For the text-containing cell, return its midpoint in [X, Y] coordinate format. 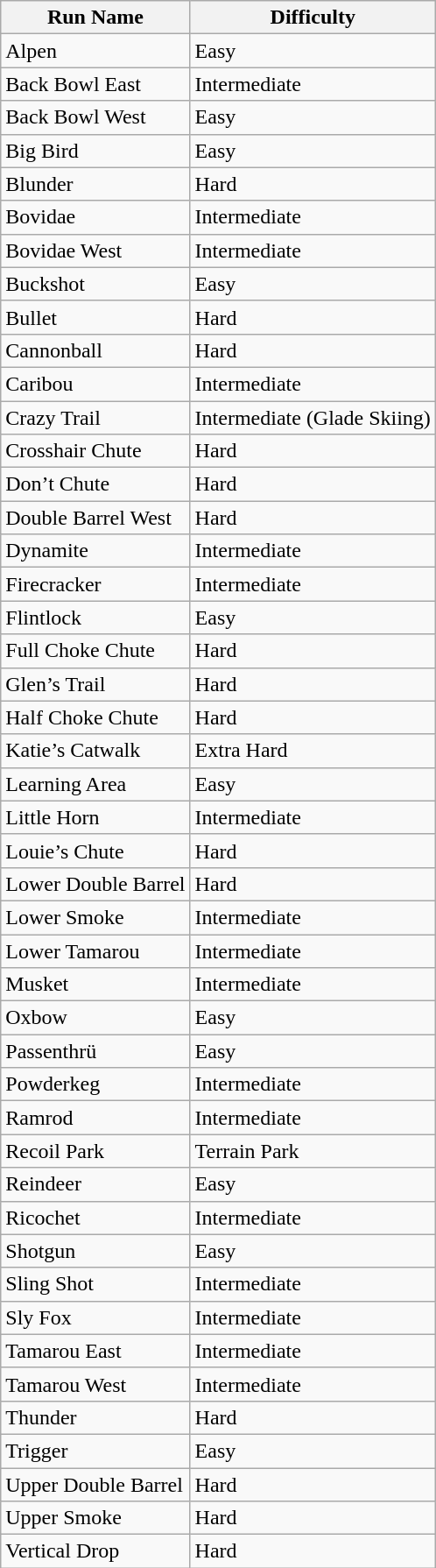
Powderkeg [95, 1084]
Intermediate (Glade Skiing) [313, 418]
Caribou [95, 384]
Difficulty [313, 18]
Double Barrel West [95, 518]
Buckshot [95, 284]
Lower Double Barrel [95, 884]
Back Bowl West [95, 117]
Don’t Chute [95, 484]
Lower Tamarou [95, 950]
Katie’s Catwalk [95, 751]
Lower Smoke [95, 917]
Upper Double Barrel [95, 1485]
Upper Smoke [95, 1518]
Full Choke Chute [95, 651]
Flintlock [95, 618]
Sling Shot [95, 1284]
Ricochet [95, 1218]
Bullet [95, 317]
Thunder [95, 1417]
Passenthrü [95, 1051]
Reindeer [95, 1184]
Back Bowl East [95, 84]
Recoil Park [95, 1151]
Learning Area [95, 784]
Half Choke Chute [95, 717]
Musket [95, 985]
Firecracker [95, 584]
Tamarou East [95, 1351]
Louie’s Chute [95, 851]
Tamarou West [95, 1384]
Crazy Trail [95, 418]
Trigger [95, 1451]
Shotgun [95, 1251]
Little Horn [95, 817]
Bovidae West [95, 251]
Oxbow [95, 1018]
Extra Hard [313, 751]
Vertical Drop [95, 1551]
Cannonball [95, 350]
Big Bird [95, 151]
Bovidae [95, 217]
Alpen [95, 51]
Sly Fox [95, 1317]
Terrain Park [313, 1151]
Glen’s Trail [95, 684]
Dynamite [95, 551]
Crosshair Chute [95, 451]
Ramrod [95, 1118]
Run Name [95, 18]
Blunder [95, 184]
